Extract the [x, y] coordinate from the center of the cell holding the provided text.  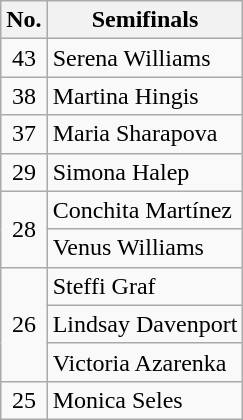
Maria Sharapova [145, 134]
37 [24, 134]
26 [24, 324]
Simona Halep [145, 172]
Semifinals [145, 20]
25 [24, 400]
Monica Seles [145, 400]
Conchita Martínez [145, 210]
29 [24, 172]
28 [24, 229]
Steffi Graf [145, 286]
Venus Williams [145, 248]
No. [24, 20]
Serena Williams [145, 58]
Lindsay Davenport [145, 324]
38 [24, 96]
Martina Hingis [145, 96]
43 [24, 58]
Victoria Azarenka [145, 362]
